Locate the cell with the specified text and output its (X, Y) center coordinate. 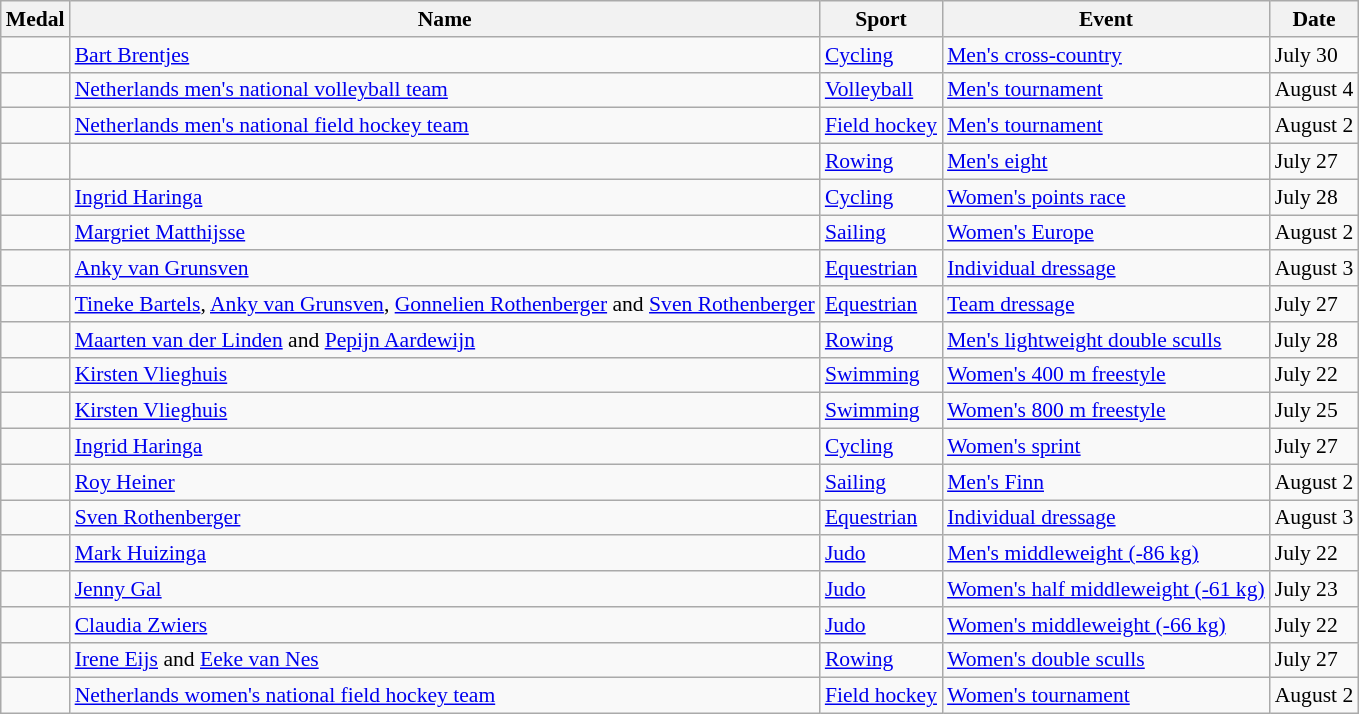
Roy Heiner (445, 482)
Men's eight (1106, 162)
Women's points race (1106, 197)
August 4 (1314, 90)
Mark Huizinga (445, 554)
Team dressage (1106, 304)
Netherlands men's national field hockey team (445, 126)
Women's half middleweight (-61 kg) (1106, 589)
Women's double sculls (1106, 660)
Date (1314, 19)
Men's cross-country (1106, 55)
Irene Eijs and Eeke van Nes (445, 660)
Netherlands men's national volleyball team (445, 90)
Maarten van der Linden and Pepijn Aardewijn (445, 340)
Women's middleweight (-66 kg) (1106, 625)
Men's middleweight (-86 kg) (1106, 554)
Women's 400 m freestyle (1106, 375)
Women's tournament (1106, 696)
Volleyball (881, 90)
Sven Rothenberger (445, 518)
Name (445, 19)
Women's sprint (1106, 447)
Tineke Bartels, Anky van Grunsven, Gonnelien Rothenberger and Sven Rothenberger (445, 304)
Sport (881, 19)
Men's lightweight double sculls (1106, 340)
July 25 (1314, 411)
July 30 (1314, 55)
Claudia Zwiers (445, 625)
Men's Finn (1106, 482)
Women's 800 m freestyle (1106, 411)
Medal (36, 19)
Anky van Grunsven (445, 269)
Jenny Gal (445, 589)
Event (1106, 19)
Bart Brentjes (445, 55)
Margriet Matthijsse (445, 233)
Netherlands women's national field hockey team (445, 696)
July 23 (1314, 589)
Women's Europe (1106, 233)
